Locate the cell with the specified text and output its [X, Y] center coordinate. 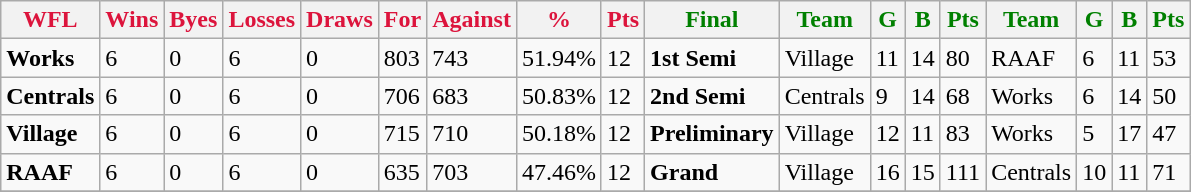
Wins [132, 20]
743 [472, 58]
17 [1130, 134]
71 [1168, 172]
5 [1094, 134]
68 [962, 96]
803 [402, 58]
703 [472, 172]
Losses [262, 20]
Byes [194, 20]
WFL [50, 20]
683 [472, 96]
50.83% [558, 96]
635 [402, 172]
710 [472, 134]
10 [1094, 172]
Preliminary [712, 134]
Against [472, 20]
9 [888, 96]
For [402, 20]
Draws [340, 20]
1st Semi [712, 58]
706 [402, 96]
15 [922, 172]
51.94% [558, 58]
47 [1168, 134]
47.46% [558, 172]
% [558, 20]
111 [962, 172]
16 [888, 172]
Final [712, 20]
50 [1168, 96]
715 [402, 134]
53 [1168, 58]
83 [962, 134]
80 [962, 58]
50.18% [558, 134]
Grand [712, 172]
2nd Semi [712, 96]
